Capture the cell that displays the provided text and extract its [x, y] central coordinate. 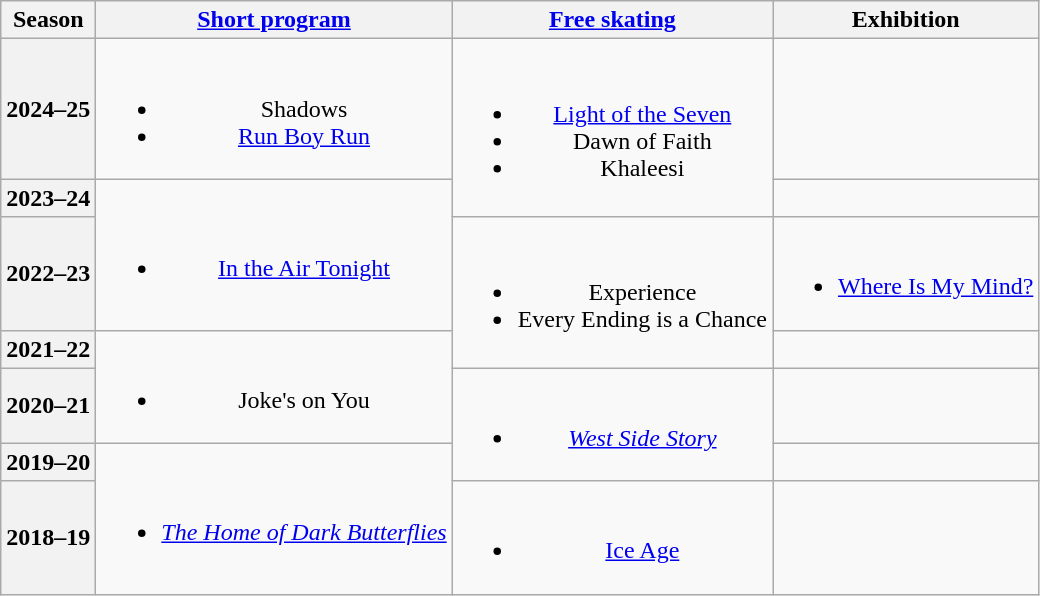
2020–21 [48, 406]
ShadowsRun Boy Run [274, 109]
Ice Age [612, 538]
Short program [274, 20]
2023–24 [48, 198]
2019–20 [48, 462]
In the Air Tonight [274, 254]
Joke's on You [274, 386]
2021–22 [48, 349]
Season [48, 20]
2022–23 [48, 274]
Free skating [612, 20]
Experience Every Ending is a Chance [612, 292]
2024–25 [48, 109]
West Side Story [612, 424]
Exhibition [905, 20]
Light of the Seven Dawn of Faith Khaleesi [612, 128]
The Home of Dark Butterflies [274, 518]
2018–19 [48, 538]
Where Is My Mind? [905, 274]
